Return the (x, y) coordinate for the center point of the cell that contains the specified text.  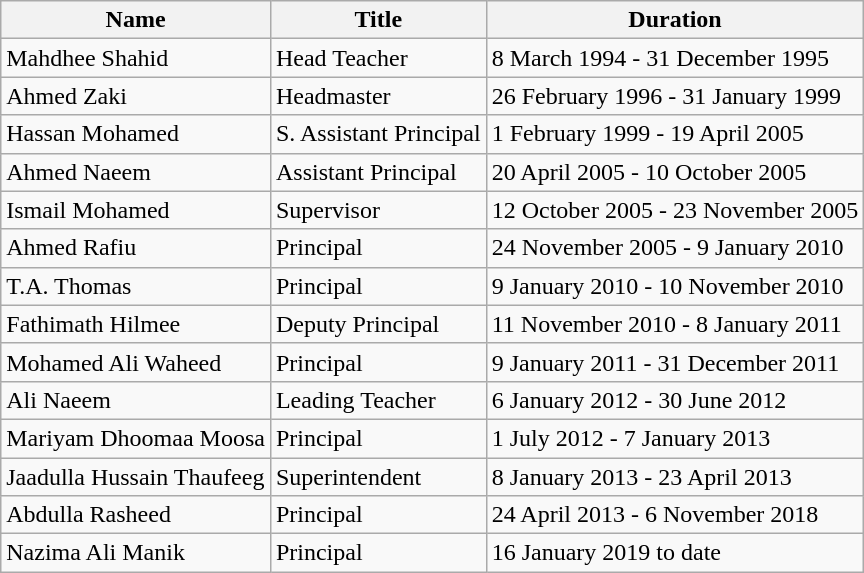
Deputy Principal (378, 324)
Leading Teacher (378, 400)
T.A. Thomas (136, 286)
Nazima Ali Manik (136, 553)
12 October 2005 - 23 November 2005 (675, 210)
Mariyam Dhoomaa Moosa (136, 438)
Ismail Mohamed (136, 210)
Title (378, 20)
8 January 2013 - 23 April 2013 (675, 477)
Superintendent (378, 477)
Ali Naeem (136, 400)
Name (136, 20)
11 November 2010 - 8 January 2011 (675, 324)
Jaadulla Hussain Thaufeeg (136, 477)
8 March 1994 - 31 December 1995 (675, 58)
16 January 2019 to date (675, 553)
26 February 1996 - 31 January 1999 (675, 96)
6 January 2012 - 30 June 2012 (675, 400)
Head Teacher (378, 58)
Duration (675, 20)
20 April 2005 - 10 October 2005 (675, 172)
1 July 2012 - 7 January 2013 (675, 438)
Headmaster (378, 96)
9 January 2010 - 10 November 2010 (675, 286)
Ahmed Rafiu (136, 248)
9 January 2011 - 31 December 2011 (675, 362)
Mahdhee Shahid (136, 58)
Assistant Principal (378, 172)
Ahmed Naeem (136, 172)
Fathimath Hilmee (136, 324)
1 February 1999 - 19 April 2005 (675, 134)
Mohamed Ali Waheed (136, 362)
S. Assistant Principal (378, 134)
Hassan Mohamed (136, 134)
Abdulla Rasheed (136, 515)
Supervisor (378, 210)
24 November 2005 - 9 January 2010 (675, 248)
24 April 2013 - 6 November 2018 (675, 515)
Ahmed Zaki (136, 96)
